Search for the cell housing the specified text and yield its (x, y) center coordinate. 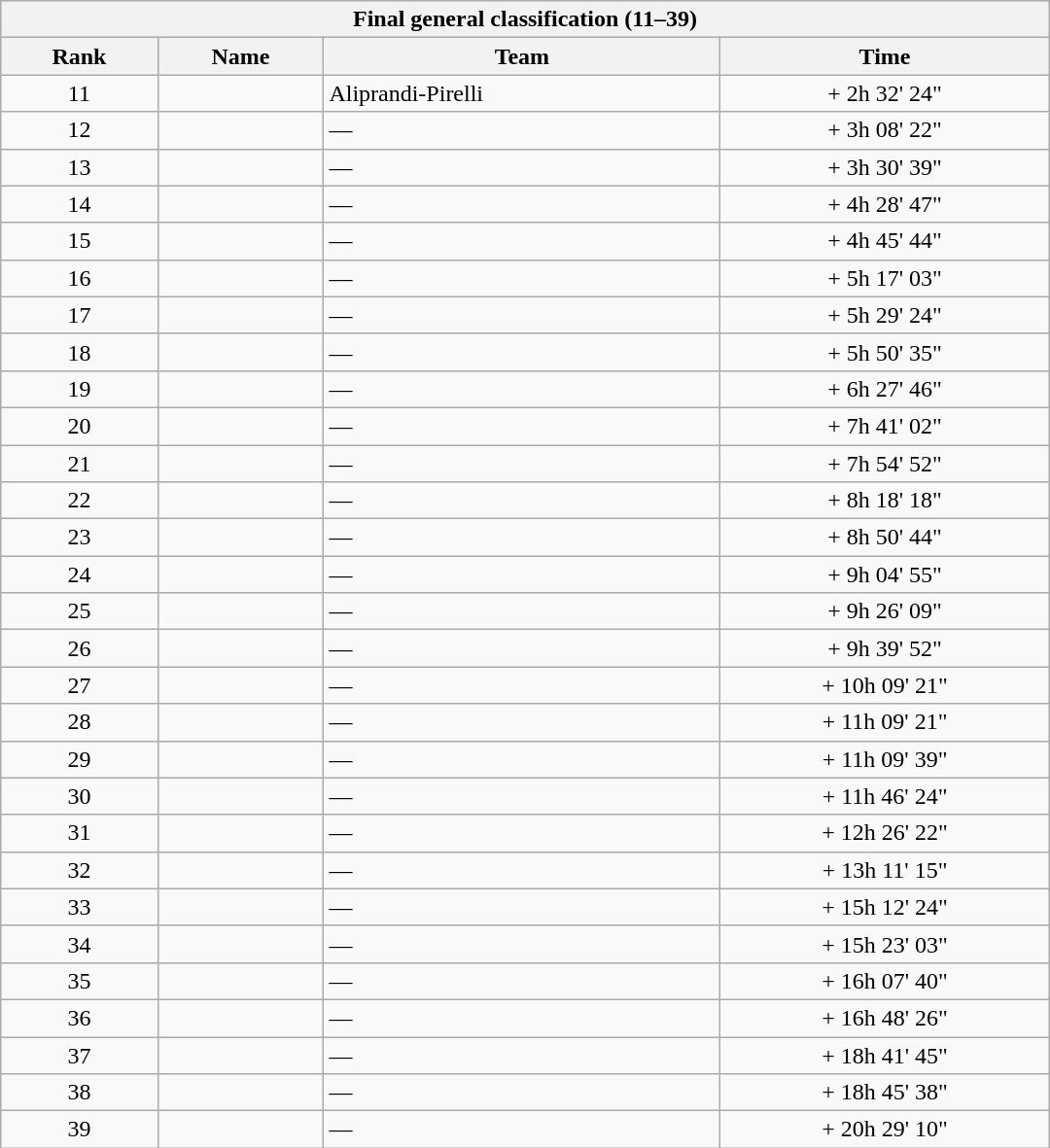
+ 5h 17' 03" (885, 278)
13 (80, 167)
Rank (80, 56)
+ 7h 41' 02" (885, 426)
14 (80, 204)
+ 15h 12' 24" (885, 907)
15 (80, 241)
38 (80, 1093)
Team (522, 56)
+ 18h 41' 45" (885, 1055)
34 (80, 944)
20 (80, 426)
+ 3h 30' 39" (885, 167)
+ 10h 09' 21" (885, 685)
39 (80, 1130)
36 (80, 1018)
Name (241, 56)
+ 8h 50' 44" (885, 538)
33 (80, 907)
+ 5h 50' 35" (885, 352)
+ 2h 32' 24" (885, 93)
19 (80, 389)
+ 18h 45' 38" (885, 1093)
+ 15h 23' 03" (885, 944)
29 (80, 759)
+ 4h 45' 44" (885, 241)
+ 7h 54' 52" (885, 464)
+ 5h 29' 24" (885, 315)
+ 16h 48' 26" (885, 1018)
+ 11h 09' 21" (885, 722)
11 (80, 93)
+ 4h 28' 47" (885, 204)
+ 6h 27' 46" (885, 389)
26 (80, 648)
25 (80, 611)
+ 8h 18' 18" (885, 501)
31 (80, 833)
23 (80, 538)
+ 11h 46' 24" (885, 796)
+ 9h 39' 52" (885, 648)
16 (80, 278)
+ 20h 29' 10" (885, 1130)
+ 9h 04' 55" (885, 574)
22 (80, 501)
32 (80, 870)
30 (80, 796)
+ 16h 07' 40" (885, 981)
+ 13h 11' 15" (885, 870)
+ 3h 08' 22" (885, 130)
21 (80, 464)
Final general classification (11–39) (525, 19)
+ 9h 26' 09" (885, 611)
35 (80, 981)
37 (80, 1055)
17 (80, 315)
18 (80, 352)
+ 11h 09' 39" (885, 759)
+ 12h 26' 22" (885, 833)
28 (80, 722)
Time (885, 56)
24 (80, 574)
Aliprandi-Pirelli (522, 93)
27 (80, 685)
12 (80, 130)
